Determine the (X, Y) coordinate at the center of the cell enclosing the given text.  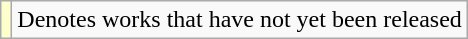
Denotes works that have not yet been released (240, 20)
